Locate the cell with the specified text and output its [X, Y] center coordinate. 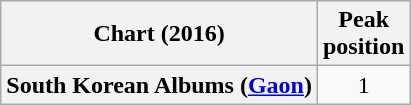
1 [363, 85]
Peakposition [363, 34]
South Korean Albums (Gaon) [160, 85]
Chart (2016) [160, 34]
